Provide the (x, y) coordinate of the cell's center where the given text is located.  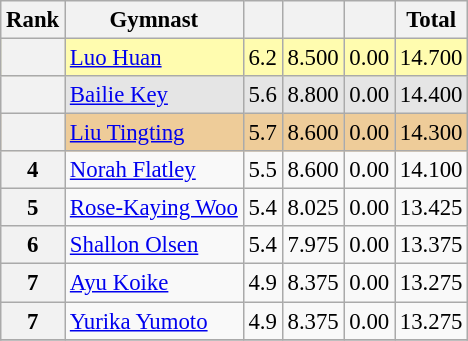
13.375 (430, 245)
Luo Huan (154, 58)
Rose-Kaying Woo (154, 208)
Rank (33, 20)
14.100 (430, 170)
Liu Tingting (154, 133)
Total (430, 20)
5.5 (262, 170)
14.700 (430, 58)
Gymnast (154, 20)
Ayu Koike (154, 283)
7.975 (313, 245)
Norah Flatley (154, 170)
14.400 (430, 95)
Bailie Key (154, 95)
13.425 (430, 208)
Shallon Olsen (154, 245)
5.6 (262, 95)
5.7 (262, 133)
5 (33, 208)
6.2 (262, 58)
6 (33, 245)
8.025 (313, 208)
8.500 (313, 58)
4 (33, 170)
8.800 (313, 95)
Yurika Yumoto (154, 321)
14.300 (430, 133)
